Extract the [X, Y] coordinate from the center of the cell holding the provided text.  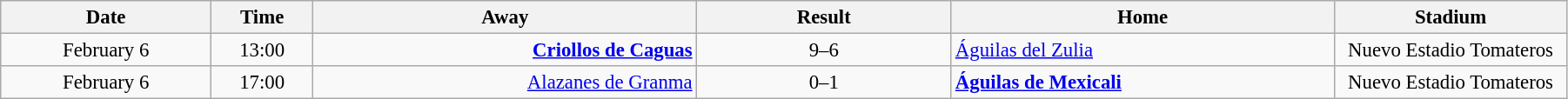
Alazanes de Granma [505, 82]
0–1 [824, 82]
Away [505, 17]
Time [263, 17]
Águilas de Mexicali [1143, 82]
Stadium [1451, 17]
13:00 [263, 50]
Result [824, 17]
17:00 [263, 82]
Águilas del Zulia [1143, 50]
Home [1143, 17]
9–6 [824, 50]
Criollos de Caguas [505, 50]
Date [106, 17]
